Extract the [x, y] coordinate from the center of the cell holding the provided text.  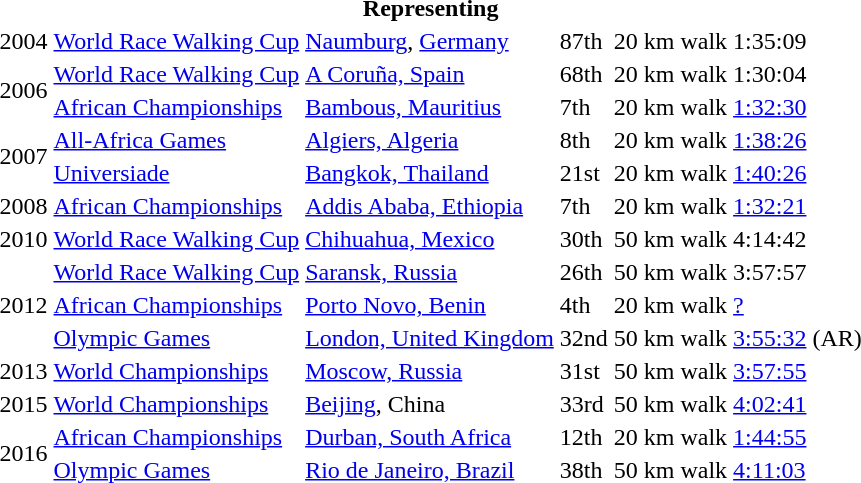
68th [584, 74]
Algiers, Algeria [430, 140]
Porto Novo, Benin [430, 305]
Universiade [176, 173]
87th [584, 41]
Beijing, China [430, 404]
26th [584, 272]
32nd [584, 338]
Addis Ababa, Ethiopia [430, 206]
Bangkok, Thailand [430, 173]
8th [584, 140]
A Coruña, Spain [430, 74]
31st [584, 371]
21st [584, 173]
All-Africa Games [176, 140]
30th [584, 239]
Olympic Games [176, 338]
Chihuahua, Mexico [430, 239]
4th [584, 305]
Moscow, Russia [430, 371]
Durban, South Africa [430, 437]
12th [584, 437]
Naumburg, Germany [430, 41]
33rd [584, 404]
Saransk, Russia [430, 272]
Bambous, Mauritius [430, 107]
London, United Kingdom [430, 338]
